Output the (x, y) coordinate of the center of the cell containing the given text.  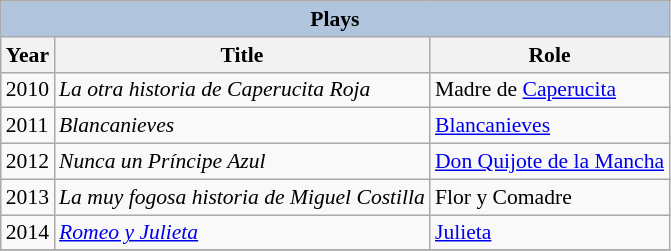
Year (28, 55)
2013 (28, 197)
Julieta (550, 233)
Title (242, 55)
Romeo y Julieta (242, 233)
La otra historia de Caperucita Roja (242, 90)
Nunca un Príncipe Azul (242, 162)
2011 (28, 126)
Madre de Caperucita (550, 90)
2012 (28, 162)
2010 (28, 90)
Flor y Comadre (550, 197)
2014 (28, 233)
Don Quijote de la Mancha (550, 162)
Plays (335, 19)
Role (550, 55)
La muy fogosa historia de Miguel Costilla (242, 197)
